Provide the [x, y] coordinate of the cell's center where the given text is located.  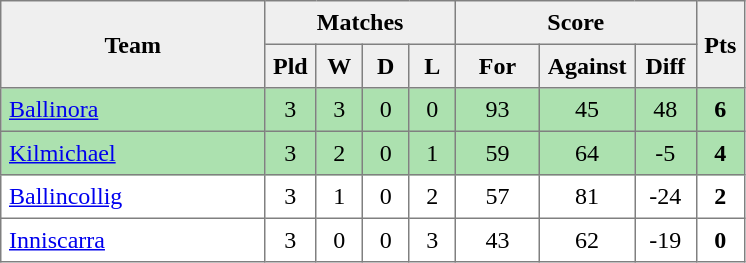
Ballincollig [133, 197]
64 [586, 153]
Pld [290, 66]
6 [720, 110]
L [432, 66]
59 [497, 153]
-5 [666, 153]
Pts [720, 44]
57 [497, 197]
Diff [666, 66]
W [339, 66]
Against [586, 66]
93 [497, 110]
45 [586, 110]
-24 [666, 197]
D [385, 66]
-19 [666, 240]
48 [666, 110]
Inniscarra [133, 240]
4 [720, 153]
81 [586, 197]
Team [133, 44]
43 [497, 240]
Matches [360, 23]
Score [576, 23]
62 [586, 240]
For [497, 66]
Ballinora [133, 110]
Kilmichael [133, 153]
